Provide the [x, y] coordinate of the cell's center where the given text is located.  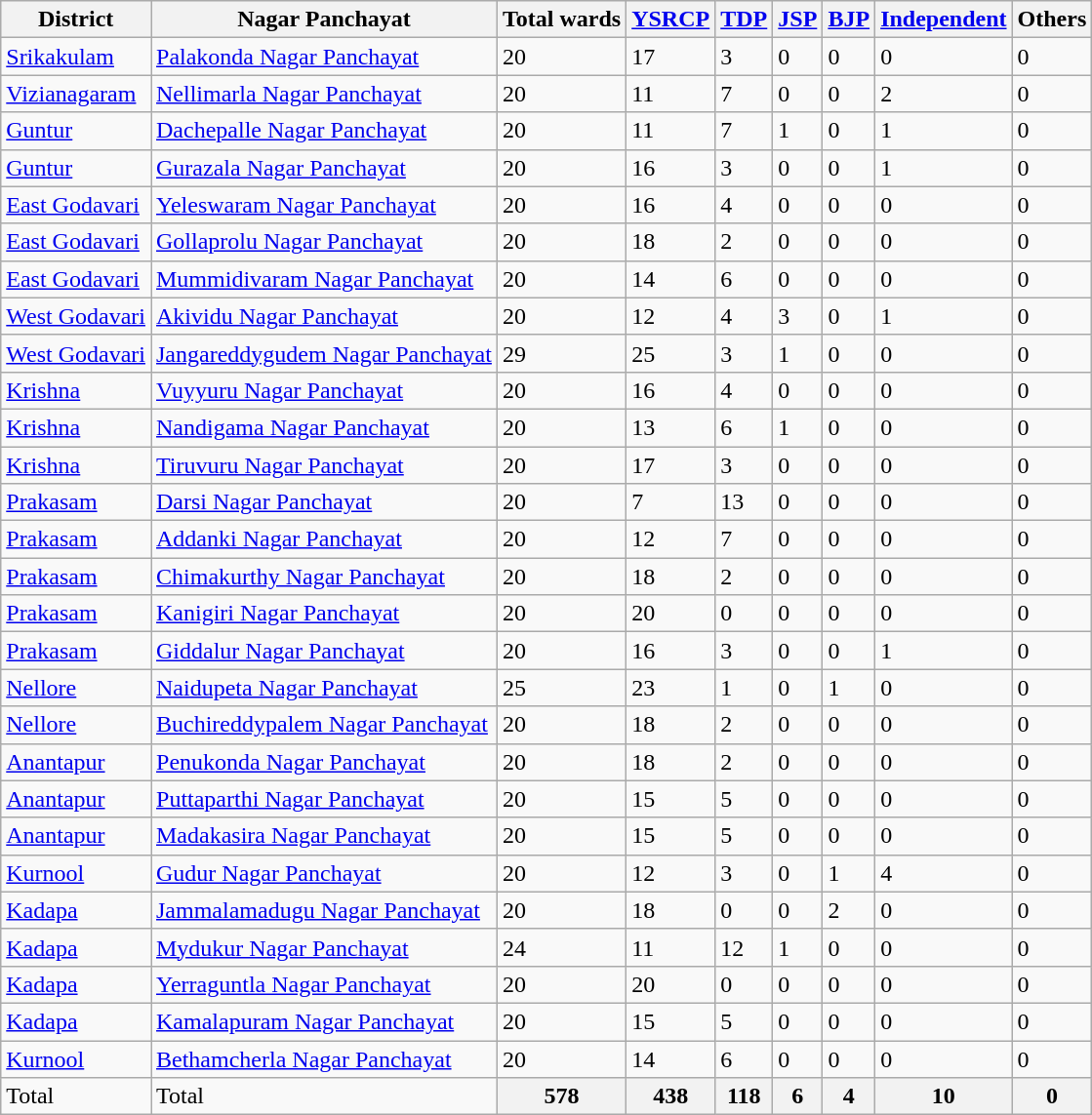
Vizianagaram [76, 94]
TDP [744, 20]
Puttaparthi Nagar Panchayat [324, 799]
10 [944, 1096]
Gollaprolu Nagar Panchayat [324, 242]
Darsi Nagar Panchayat [324, 502]
Independent [944, 20]
Vuyyuru Nagar Panchayat [324, 390]
Nellimarla Nagar Panchayat [324, 94]
Gudur Nagar Panchayat [324, 873]
Jammalamadugu Nagar Panchayat [324, 910]
Nandigama Nagar Panchayat [324, 427]
Addanki Nagar Panchayat [324, 539]
Yeleswaram Nagar Panchayat [324, 205]
Chimakurthy Nagar Panchayat [324, 577]
Jangareddygudem Nagar Panchayat [324, 353]
Buchireddypalem Nagar Panchayat [324, 725]
438 [671, 1096]
Bethamcherla Nagar Panchayat [324, 1058]
Akividu Nagar Panchayat [324, 316]
Dachepalle Nagar Panchayat [324, 131]
24 [561, 947]
29 [561, 353]
23 [671, 688]
Gurazala Nagar Panchayat [324, 168]
JSP [798, 20]
Palakonda Nagar Panchayat [324, 57]
Madakasira Nagar Panchayat [324, 836]
Total wards [561, 20]
District [76, 20]
578 [561, 1096]
Naidupeta Nagar Panchayat [324, 688]
Kamalapuram Nagar Panchayat [324, 1021]
Mummidivaram Nagar Panchayat [324, 279]
BJP [849, 20]
Giddalur Nagar Panchayat [324, 651]
Yerraguntla Nagar Panchayat [324, 984]
Srikakulam [76, 57]
Penukonda Nagar Panchayat [324, 762]
Mydukur Nagar Panchayat [324, 947]
Nagar Panchayat [324, 20]
YSRCP [671, 20]
Others [1052, 20]
118 [744, 1096]
Kanigiri Nagar Panchayat [324, 614]
Tiruvuru Nagar Panchayat [324, 465]
